From the cell containing the given text, extract its center point as (x, y) coordinate. 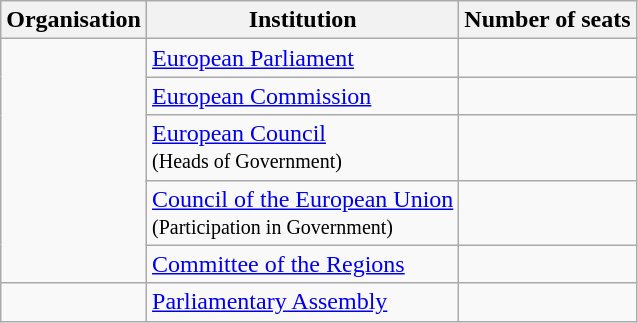
Number of seats (548, 20)
Committee of the Regions (303, 264)
Organisation (74, 20)
European Council(Heads of Government) (303, 148)
Institution (303, 20)
European Parliament (303, 58)
European Commission (303, 96)
Parliamentary Assembly (303, 302)
Council of the European Union(Participation in Government) (303, 212)
